Locate the cell with the specified text and output its (x, y) center coordinate. 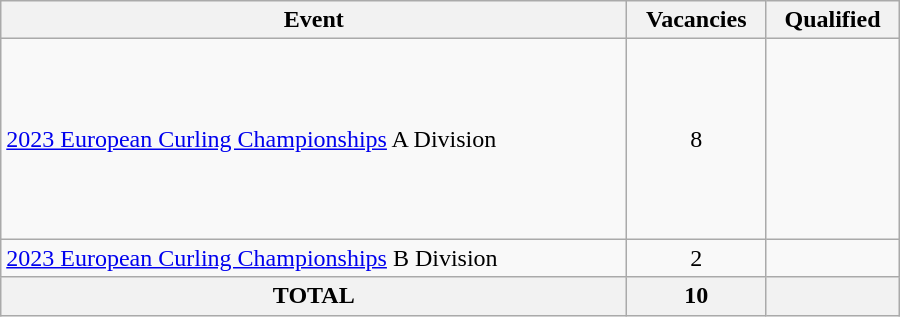
2023 European Curling Championships A Division (314, 139)
2 (696, 258)
2023 European Curling Championships B Division (314, 258)
Qualified (832, 20)
8 (696, 139)
Vacancies (696, 20)
TOTAL (314, 296)
10 (696, 296)
Event (314, 20)
